Provide the [x, y] coordinate of the cell's center where the given text is located.  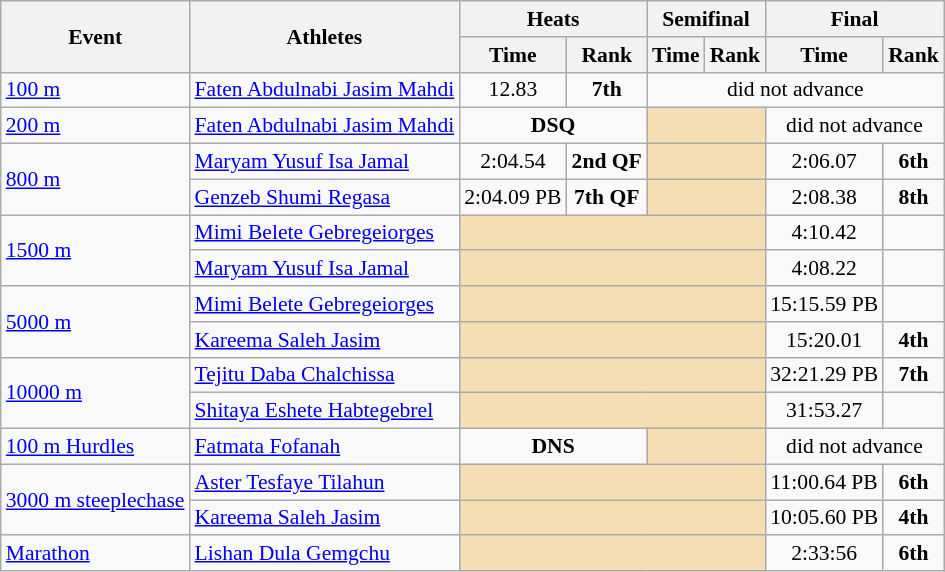
1500 m [96, 250]
Event [96, 36]
Genzeb Shumi Regasa [325, 197]
31:53.27 [824, 411]
2:04.09 PB [512, 197]
Athletes [325, 36]
15:20.01 [824, 340]
DSQ [553, 126]
2:08.38 [824, 197]
11:00.64 PB [824, 482]
Fatmata Fofanah [325, 447]
12.83 [512, 90]
32:21.29 PB [824, 375]
3000 m steeplechase [96, 500]
Shitaya Eshete Habtegebrel [325, 411]
200 m [96, 126]
Semifinal [706, 19]
2nd QF [607, 162]
100 m Hurdles [96, 447]
10000 m [96, 392]
Marathon [96, 554]
800 m [96, 180]
2:06.07 [824, 162]
DNS [553, 447]
Final [854, 19]
Heats [553, 19]
2:33:56 [824, 554]
15:15.59 PB [824, 304]
7th QF [607, 197]
Tejitu Daba Chalchissa [325, 375]
5000 m [96, 322]
Lishan Dula Gemgchu [325, 554]
4:08.22 [824, 269]
Aster Tesfaye Tilahun [325, 482]
2:04.54 [512, 162]
100 m [96, 90]
8th [914, 197]
10:05.60 PB [824, 518]
4:10.42 [824, 233]
